Pinpoint the cell where the given text exists, returning its [x, y] midpoint coordinate. 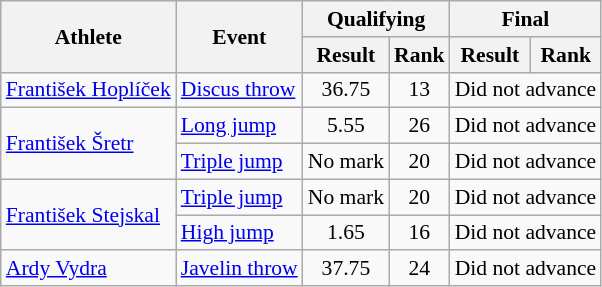
5.55 [346, 126]
František Šretr [88, 144]
František Stejskal [88, 214]
High jump [240, 233]
24 [420, 269]
16 [420, 233]
Long jump [240, 126]
Final [526, 19]
Athlete [88, 36]
26 [420, 126]
Javelin throw [240, 269]
Qualifying [376, 19]
36.75 [346, 90]
František Hoplíček [88, 90]
Event [240, 36]
1.65 [346, 233]
Discus throw [240, 90]
13 [420, 90]
37.75 [346, 269]
Ardy Vydra [88, 269]
